Capture the cell that displays the provided text and extract its (x, y) central coordinate. 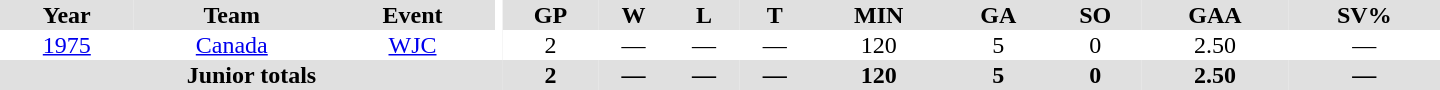
SV% (1364, 15)
WJC (412, 45)
Event (412, 15)
MIN (878, 15)
L (704, 15)
Team (232, 15)
GP (550, 15)
Canada (232, 45)
Year (67, 15)
GAA (1215, 15)
GA (998, 15)
W (634, 15)
SO (1095, 15)
1975 (67, 45)
Junior totals (252, 75)
T (774, 15)
